Determine the (x, y) coordinate at the center of the cell enclosing the given text.  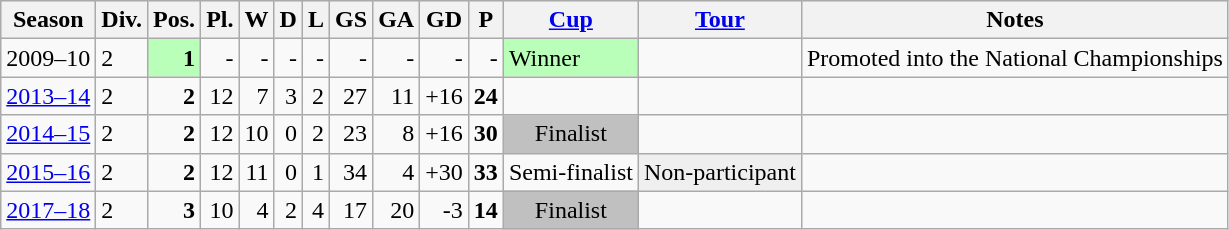
GS (352, 20)
Non-participant (720, 172)
2017–18 (48, 210)
D (288, 20)
Pos. (174, 20)
2015–16 (48, 172)
L (316, 20)
Cup (570, 20)
Div. (122, 20)
30 (486, 134)
-3 (444, 210)
2009–10 (48, 58)
Winner (570, 58)
17 (352, 210)
2013–14 (48, 96)
GA (396, 20)
2014–15 (48, 134)
24 (486, 96)
W (256, 20)
33 (486, 172)
27 (352, 96)
14 (486, 210)
8 (396, 134)
Promoted into the National Championships (1014, 58)
P (486, 20)
7 (256, 96)
23 (352, 134)
GD (444, 20)
Season (48, 20)
34 (352, 172)
20 (396, 210)
Semi-finalist (570, 172)
Pl. (220, 20)
Tour (720, 20)
+30 (444, 172)
Notes (1014, 20)
